Return the (X, Y) coordinate for the center point of the cell that contains the specified text.  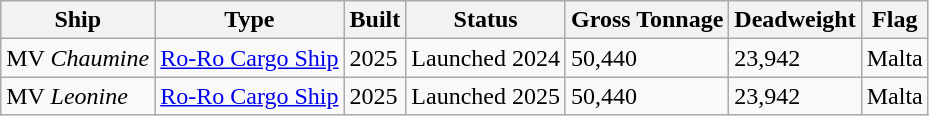
Flag (894, 20)
MV Leonine (78, 96)
MV Chaumine (78, 58)
Type (250, 20)
Gross Tonnage (646, 20)
Launched 2024 (486, 58)
Status (486, 20)
Launched 2025 (486, 96)
Built (375, 20)
Ship (78, 20)
Deadweight (795, 20)
